Scan for the cell matching the given text and deliver its (x, y) coordinate at center. 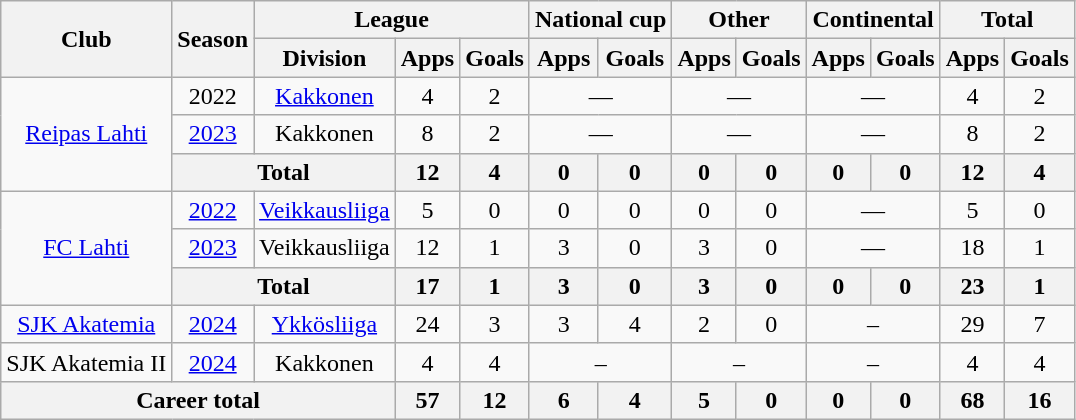
23 (972, 286)
29 (972, 324)
Career total (198, 400)
24 (427, 324)
SJK Akatemia II (86, 362)
7 (1040, 324)
16 (1040, 400)
Division (325, 58)
57 (427, 400)
18 (972, 248)
Continental (873, 20)
Ykkösliiga (325, 324)
SJK Akatemia (86, 324)
Season (213, 39)
Reipas Lahti (86, 134)
Other (739, 20)
National cup (600, 20)
League (392, 20)
68 (972, 400)
Club (86, 39)
6 (563, 400)
FC Lahti (86, 248)
17 (427, 286)
